Find where the given text appears and provide that cell's center as [X, Y] coordinate. 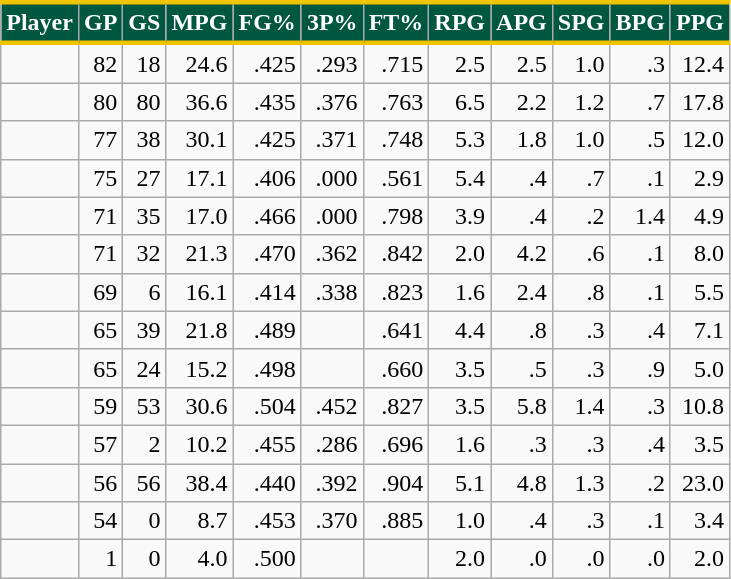
.504 [267, 406]
.466 [267, 216]
4.2 [522, 254]
.561 [396, 178]
69 [100, 292]
3.9 [460, 216]
GS [144, 22]
.641 [396, 330]
.6 [581, 254]
4.0 [200, 559]
1 [100, 559]
5.0 [700, 368]
32 [144, 254]
4.8 [522, 483]
.406 [267, 178]
77 [100, 140]
8.7 [200, 521]
GP [100, 22]
17.1 [200, 178]
MPG [200, 22]
1.3 [581, 483]
3.4 [700, 521]
.371 [332, 140]
.763 [396, 102]
39 [144, 330]
21.8 [200, 330]
2 [144, 444]
1.8 [522, 140]
5.4 [460, 178]
.370 [332, 521]
12.4 [700, 63]
5.3 [460, 140]
16.1 [200, 292]
.453 [267, 521]
.452 [332, 406]
.9 [640, 368]
75 [100, 178]
5.1 [460, 483]
PPG [700, 22]
BPG [640, 22]
.696 [396, 444]
2.2 [522, 102]
Player [40, 22]
.435 [267, 102]
.798 [396, 216]
8.0 [700, 254]
21.3 [200, 254]
2.4 [522, 292]
.470 [267, 254]
27 [144, 178]
.293 [332, 63]
APG [522, 22]
.392 [332, 483]
54 [100, 521]
17.8 [700, 102]
.748 [396, 140]
82 [100, 63]
17.0 [200, 216]
3P% [332, 22]
38.4 [200, 483]
RPG [460, 22]
.827 [396, 406]
.440 [267, 483]
59 [100, 406]
.414 [267, 292]
5.5 [700, 292]
35 [144, 216]
24.6 [200, 63]
SPG [581, 22]
.715 [396, 63]
6 [144, 292]
.498 [267, 368]
2.9 [700, 178]
36.6 [200, 102]
4.4 [460, 330]
1.2 [581, 102]
10.8 [700, 406]
.823 [396, 292]
.842 [396, 254]
4.9 [700, 216]
15.2 [200, 368]
10.2 [200, 444]
.455 [267, 444]
30.1 [200, 140]
23.0 [700, 483]
.338 [332, 292]
5.8 [522, 406]
.362 [332, 254]
12.0 [700, 140]
.904 [396, 483]
38 [144, 140]
30.6 [200, 406]
.489 [267, 330]
.500 [267, 559]
.376 [332, 102]
7.1 [700, 330]
18 [144, 63]
FT% [396, 22]
57 [100, 444]
53 [144, 406]
6.5 [460, 102]
.660 [396, 368]
.885 [396, 521]
.286 [332, 444]
24 [144, 368]
FG% [267, 22]
